From the cell containing the given text, extract its center point as (x, y) coordinate. 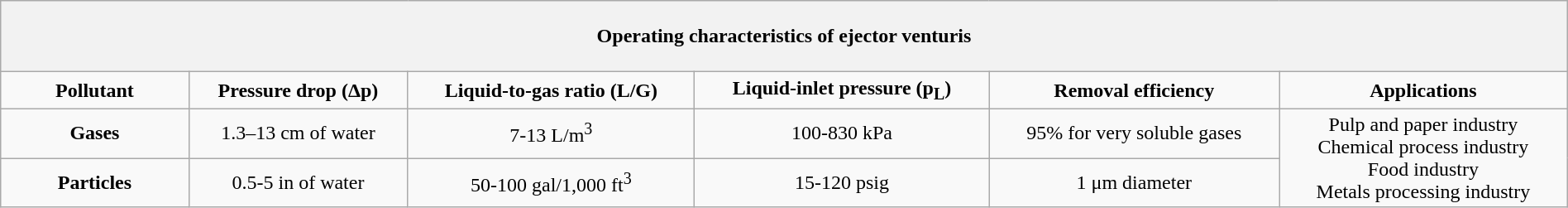
Liquid-to-gas ratio (L/G) (551, 90)
15-120 psig (842, 183)
7-13 L/m3 (551, 133)
95% for very soluble gases (1134, 133)
Applications (1422, 90)
Pressure drop (Δp) (298, 90)
Pulp and paper industryChemical process industryFood industryMetals processing industry (1422, 157)
100-830 kPa (842, 133)
50-100 gal/1,000 ft3 (551, 183)
Removal efficiency (1134, 90)
0.5-5 in of water (298, 183)
Particles (94, 183)
1.3–13 cm of water (298, 133)
Operating characteristics of ejector venturis (784, 36)
Gases (94, 133)
Liquid-inlet pressure (pL) (842, 90)
Pollutant (94, 90)
1 μm diameter (1134, 183)
